Pinpoint the cell where the given text exists, returning its (x, y) midpoint coordinate. 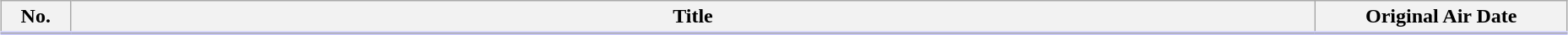
Original Air Date (1441, 17)
Title (693, 17)
No. (35, 17)
